Identify which cell holds the provided text, then report its (X, Y) central coordinate. 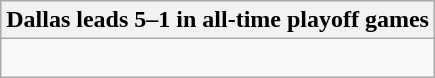
Dallas leads 5–1 in all-time playoff games (218, 20)
